Identify which cell holds the provided text, then report its (X, Y) central coordinate. 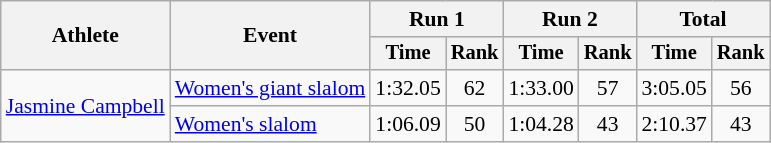
1:04.28 (540, 124)
Event (270, 36)
3:05.05 (674, 88)
1:33.00 (540, 88)
57 (608, 88)
Run 1 (436, 19)
56 (741, 88)
Total (702, 19)
Jasmine Campbell (86, 106)
1:06.09 (408, 124)
62 (475, 88)
Run 2 (570, 19)
2:10.37 (674, 124)
50 (475, 124)
1:32.05 (408, 88)
Women's slalom (270, 124)
Women's giant slalom (270, 88)
Athlete (86, 36)
